Pinpoint the cell where the given text exists, returning its [x, y] midpoint coordinate. 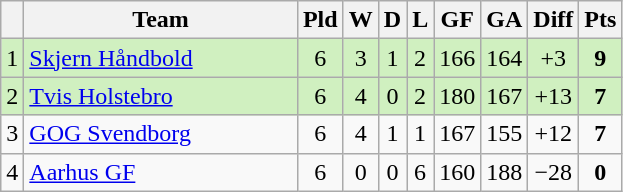
188 [504, 172]
Team [161, 20]
Pts [600, 20]
Pld [320, 20]
180 [458, 96]
L [420, 20]
W [360, 20]
Tvis Holstebro [161, 96]
Diff [554, 20]
166 [458, 58]
+3 [554, 58]
GF [458, 20]
Skjern Håndbold [161, 58]
164 [504, 58]
+12 [554, 134]
GOG Svendborg [161, 134]
GA [504, 20]
155 [504, 134]
9 [600, 58]
−28 [554, 172]
D [392, 20]
160 [458, 172]
Aarhus GF [161, 172]
+13 [554, 96]
